From the cell containing the given text, extract its center point as [x, y] coordinate. 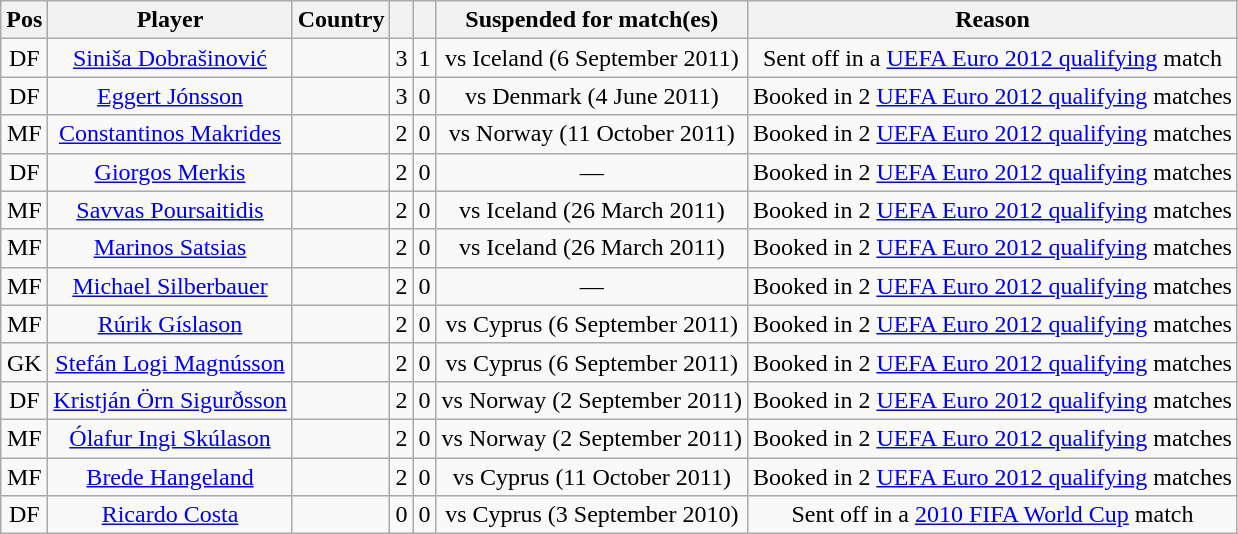
Kristján Örn Sigurðsson [170, 400]
Rúrik Gíslason [170, 324]
Country [341, 20]
Sent off in a UEFA Euro 2012 qualifying match [993, 58]
Reason [993, 20]
GK [24, 362]
vs Norway (11 October 2011) [592, 134]
Ricardo Costa [170, 515]
Brede Hangeland [170, 477]
vs Cyprus (3 September 2010) [592, 515]
vs Cyprus (11 October 2011) [592, 477]
vs Iceland (6 September 2011) [592, 58]
Siniša Dobrašinović [170, 58]
Player [170, 20]
Suspended for match(es) [592, 20]
Constantinos Makrides [170, 134]
Savvas Poursaitidis [170, 210]
Marinos Satsias [170, 248]
Stefán Logi Magnússon [170, 362]
Giorgos Merkis [170, 172]
Eggert Jónsson [170, 96]
Michael Silberbauer [170, 286]
Pos [24, 20]
Ólafur Ingi Skúlason [170, 438]
Sent off in a 2010 FIFA World Cup match [993, 515]
vs Denmark (4 June 2011) [592, 96]
1 [424, 58]
